From the cell containing the given text, extract its center point as [X, Y] coordinate. 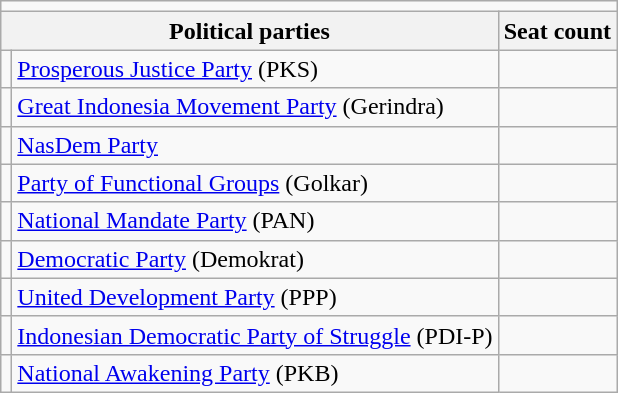
United Development Party (PPP) [255, 297]
Democratic Party (Demokrat) [255, 259]
National Mandate Party (PAN) [255, 221]
National Awakening Party (PKB) [255, 373]
Prosperous Justice Party (PKS) [255, 69]
NasDem Party [255, 145]
Seat count [557, 31]
Great Indonesia Movement Party (Gerindra) [255, 107]
Political parties [250, 31]
Party of Functional Groups (Golkar) [255, 183]
Indonesian Democratic Party of Struggle (PDI-P) [255, 335]
